Identify which cell holds the provided text, then report its [X, Y] central coordinate. 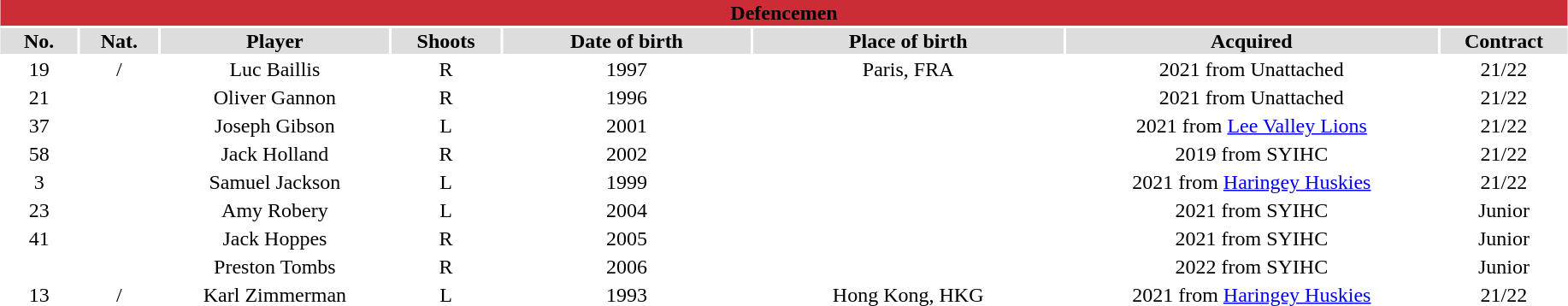
19 [39, 69]
Player [275, 41]
Contract [1503, 41]
2019 from SYIHC [1252, 154]
No. [39, 41]
3 [39, 182]
2022 from SYIHC [1252, 267]
21 [39, 97]
Place of birth [908, 41]
Jack Hoppes [275, 238]
2006 [627, 267]
Nat. [120, 41]
37 [39, 126]
Jack Holland [275, 154]
Date of birth [627, 41]
23 [39, 210]
Defencemen [783, 13]
Joseph Gibson [275, 126]
2002 [627, 154]
/ [120, 69]
2005 [627, 238]
Samuel Jackson [275, 182]
Preston Tombs [275, 267]
1999 [627, 182]
2001 [627, 126]
Shoots [446, 41]
41 [39, 238]
Oliver Gannon [275, 97]
1996 [627, 97]
Amy Robery [275, 210]
1997 [627, 69]
Luc Baillis [275, 69]
Paris, FRA [908, 69]
2021 from Lee Valley Lions [1252, 126]
58 [39, 154]
2004 [627, 210]
Acquired [1252, 41]
2021 from Haringey Huskies [1252, 182]
